Output the (X, Y) coordinate of the center of the cell containing the given text.  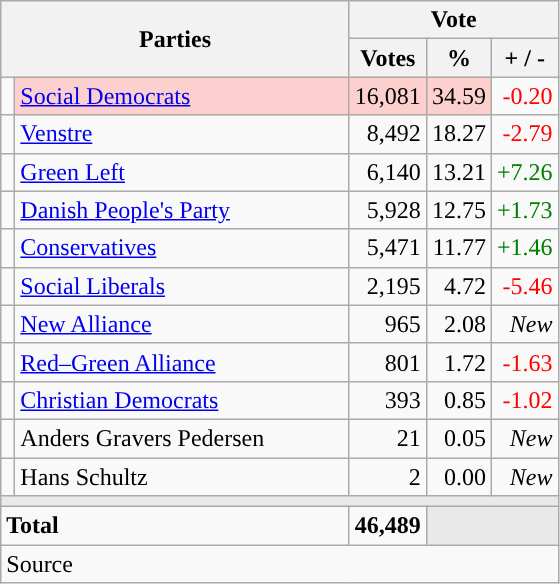
0.00 (458, 477)
Vote (454, 20)
18.27 (458, 134)
4.72 (458, 286)
+ / - (524, 58)
965 (388, 324)
Parties (176, 39)
16,081 (388, 96)
Total (176, 526)
Anders Gravers Pedersen (182, 438)
-5.46 (524, 286)
2,195 (388, 286)
-0.20 (524, 96)
Venstre (182, 134)
5,928 (388, 210)
13.21 (458, 172)
Christian Democrats (182, 400)
-2.79 (524, 134)
5,471 (388, 248)
Danish People's Party (182, 210)
Votes (388, 58)
6,140 (388, 172)
46,489 (388, 526)
Conservatives (182, 248)
Social Liberals (182, 286)
0.85 (458, 400)
Red–Green Alliance (182, 362)
801 (388, 362)
2.08 (458, 324)
11.77 (458, 248)
+7.26 (524, 172)
393 (388, 400)
21 (388, 438)
1.72 (458, 362)
Social Democrats (182, 96)
Green Left (182, 172)
8,492 (388, 134)
0.05 (458, 438)
2 (388, 477)
+1.73 (524, 210)
% (458, 58)
-1.63 (524, 362)
New Alliance (182, 324)
Source (280, 564)
12.75 (458, 210)
+1.46 (524, 248)
Hans Schultz (182, 477)
-1.02 (524, 400)
34.59 (458, 96)
